Scan for the cell matching the given text and deliver its [X, Y] coordinate at center. 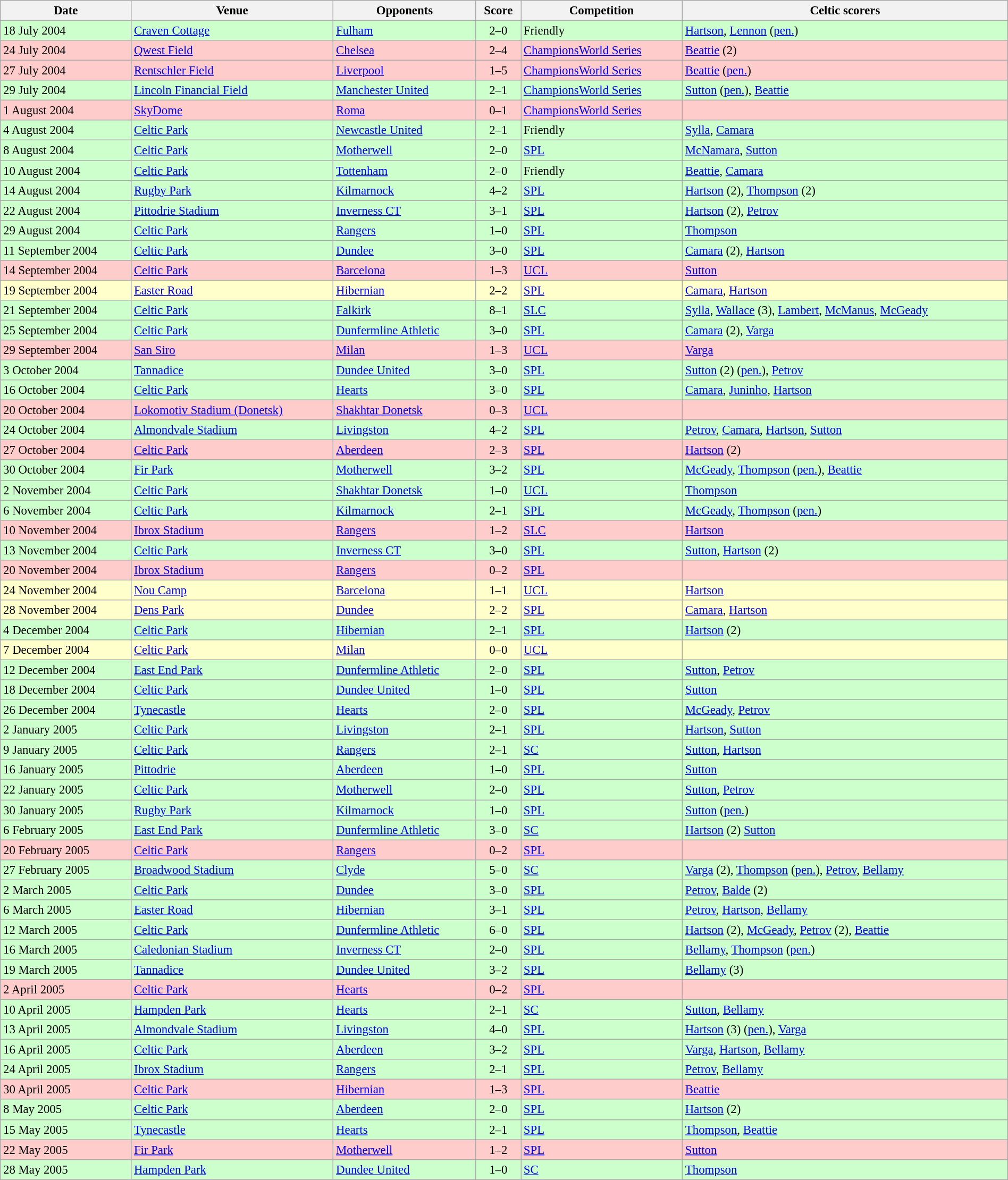
8 August 2004 [66, 150]
Hartson, Sutton [845, 730]
Hartson (2), Petrov [845, 210]
Varga [845, 350]
Opponents [405, 11]
Lokomotiv Stadium (Donetsk) [232, 410]
1–1 [499, 590]
Bellamy, Thompson (pen.) [845, 950]
22 August 2004 [66, 210]
20 February 2005 [66, 850]
Score [499, 11]
24 July 2004 [66, 50]
27 July 2004 [66, 71]
Clyde [405, 870]
Hartson (2) Sutton [845, 830]
Liverpool [405, 71]
4–0 [499, 1030]
22 May 2005 [66, 1150]
Lincoln Financial Field [232, 90]
2 November 2004 [66, 490]
12 December 2004 [66, 670]
2–4 [499, 50]
Hartson (2), McGeady, Petrov (2), Beattie [845, 930]
0–1 [499, 111]
Sutton, Hartson (2) [845, 550]
Sutton (2) (pen.), Petrov [845, 370]
6–0 [499, 930]
24 October 2004 [66, 430]
12 March 2005 [66, 930]
3 October 2004 [66, 370]
6 March 2005 [66, 910]
5–0 [499, 870]
McGeady, Petrov [845, 710]
Thompson, Beattie [845, 1130]
San Siro [232, 350]
SkyDome [232, 111]
Roma [405, 111]
20 November 2004 [66, 570]
Varga (2), Thompson (pen.), Petrov, Bellamy [845, 870]
10 November 2004 [66, 530]
Hartson, Lennon (pen.) [845, 31]
2 April 2005 [66, 990]
Sutton (pen.), Beattie [845, 90]
Camara (2), Varga [845, 330]
Date [66, 11]
29 August 2004 [66, 230]
27 October 2004 [66, 450]
1–5 [499, 71]
Fulham [405, 31]
Sutton, Hartson [845, 750]
29 July 2004 [66, 90]
27 February 2005 [66, 870]
Qwest Field [232, 50]
30 October 2004 [66, 470]
2 March 2005 [66, 890]
16 April 2005 [66, 1050]
16 January 2005 [66, 770]
19 September 2004 [66, 290]
Petrov, Hartson, Bellamy [845, 910]
Sutton (pen.) [845, 810]
Bellamy (3) [845, 970]
Celtic scorers [845, 11]
28 May 2005 [66, 1169]
21 September 2004 [66, 310]
McNamara, Sutton [845, 150]
Broadwood Stadium [232, 870]
Competition [602, 11]
20 October 2004 [66, 410]
Beattie [845, 1090]
16 October 2004 [66, 390]
10 April 2005 [66, 1010]
Petrov, Balde (2) [845, 890]
Craven Cottage [232, 31]
Newcastle United [405, 130]
Beattie (pen.) [845, 71]
18 July 2004 [66, 31]
Tottenham [405, 171]
13 November 2004 [66, 550]
4 December 2004 [66, 630]
Nou Camp [232, 590]
0–3 [499, 410]
Petrov, Bellamy [845, 1069]
18 December 2004 [66, 690]
Camara, Juninho, Hartson [845, 390]
25 September 2004 [66, 330]
Caledonian Stadium [232, 950]
24 November 2004 [66, 590]
Venue [232, 11]
14 August 2004 [66, 190]
McGeady, Thompson (pen.), Beattie [845, 470]
8 May 2005 [66, 1110]
19 March 2005 [66, 970]
Manchester United [405, 90]
10 August 2004 [66, 171]
Beattie (2) [845, 50]
6 November 2004 [66, 510]
24 April 2005 [66, 1069]
8–1 [499, 310]
Dens Park [232, 610]
Sylla, Wallace (3), Lambert, McManus, McGeady [845, 310]
14 September 2004 [66, 271]
7 December 2004 [66, 650]
29 September 2004 [66, 350]
Rentschler Field [232, 71]
9 January 2005 [66, 750]
Pittodrie Stadium [232, 210]
Pittodrie [232, 770]
15 May 2005 [66, 1130]
22 January 2005 [66, 790]
Petrov, Camara, Hartson, Sutton [845, 430]
2 January 2005 [66, 730]
2–3 [499, 450]
Sylla, Camara [845, 130]
Varga, Hartson, Bellamy [845, 1050]
4 August 2004 [66, 130]
Chelsea [405, 50]
Hartson (2), Thompson (2) [845, 190]
Hartson (3) (pen.), Varga [845, 1030]
11 September 2004 [66, 250]
30 January 2005 [66, 810]
Beattie, Camara [845, 171]
6 February 2005 [66, 830]
1 August 2004 [66, 111]
0–0 [499, 650]
Sutton, Bellamy [845, 1010]
16 March 2005 [66, 950]
28 November 2004 [66, 610]
26 December 2004 [66, 710]
Camara (2), Hartson [845, 250]
13 April 2005 [66, 1030]
McGeady, Thompson (pen.) [845, 510]
30 April 2005 [66, 1090]
Falkirk [405, 310]
